Find where the given text appears and provide that cell's center as (x, y) coordinate. 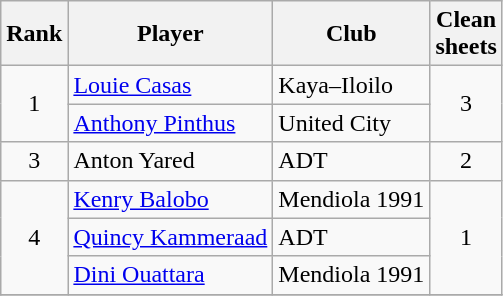
Anthony Pinthus (170, 123)
4 (34, 237)
Rank (34, 34)
Player (170, 34)
Kaya–Iloilo (352, 85)
Dini Ouattara (170, 275)
Louie Casas (170, 85)
Quincy Kammeraad (170, 237)
2 (466, 161)
United City (352, 123)
Anton Yared (170, 161)
Cleansheets (466, 34)
Club (352, 34)
Kenry Balobo (170, 199)
